Extract the [X, Y] coordinate from the center of the cell holding the provided text.  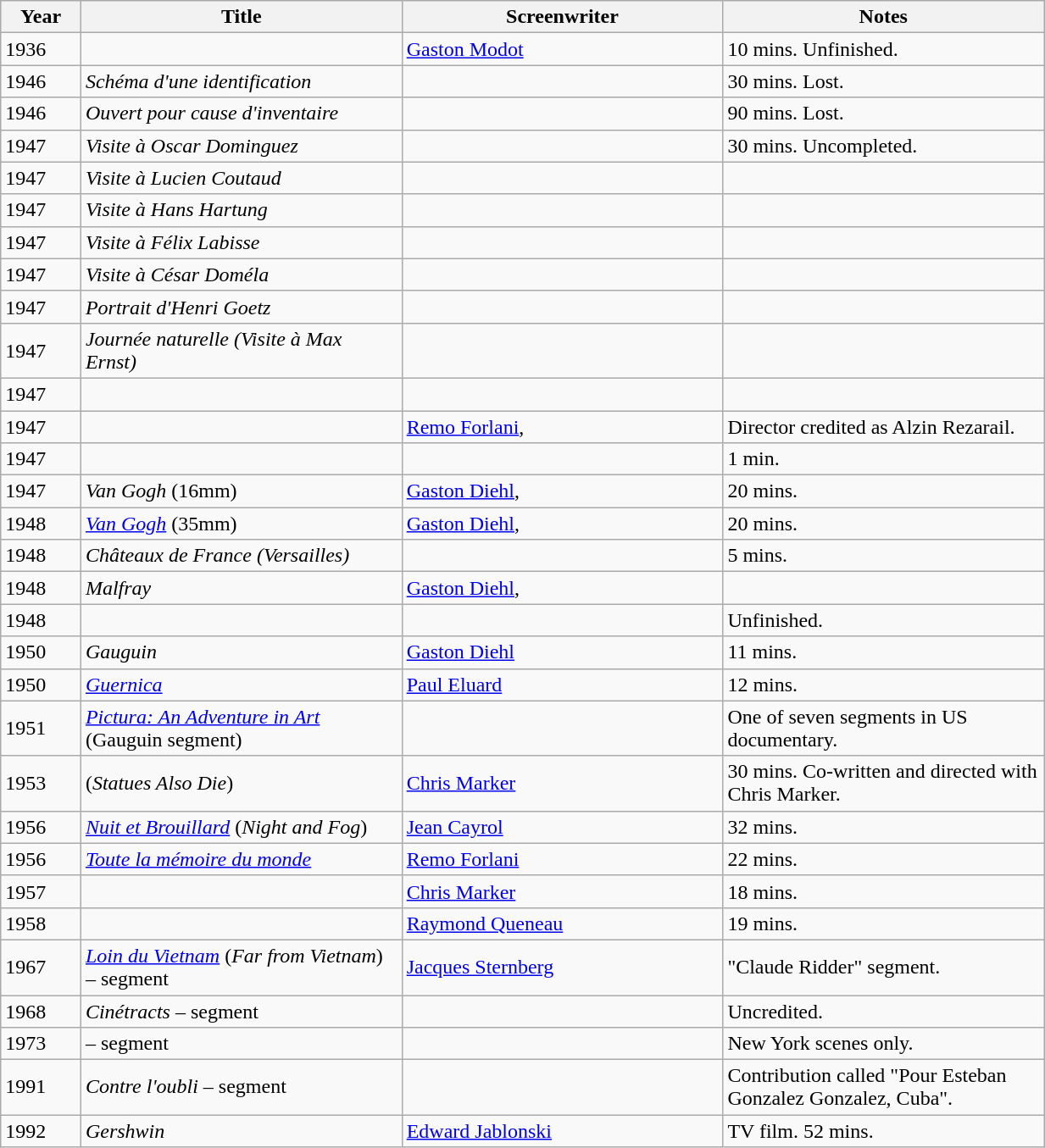
Gauguin [241, 652]
1968 [41, 1011]
1951 [41, 729]
Notes [883, 17]
Jacques Sternberg [563, 968]
30 mins. Lost. [883, 81]
"Claude Ridder" segment. [883, 968]
11 mins. [883, 652]
Schéma d'une identification [241, 81]
One of seven segments in US documentary. [883, 729]
1957 [41, 891]
Gaston Diehl [563, 652]
1936 [41, 49]
Unfinished. [883, 620]
Journée naturelle (Visite à Max Ernst) [241, 351]
Director credited as Alzin Rezarail. [883, 426]
1967 [41, 968]
Van Gogh (16mm) [241, 491]
Jean Cayrol [563, 827]
1953 [41, 783]
Guernica [241, 685]
30 mins. Uncompleted. [883, 146]
Contribution called "Pour Esteban Gonzalez Gonzalez, Cuba". [883, 1088]
90 mins. Lost. [883, 114]
Malfray [241, 588]
Châteaux de France (Versailles) [241, 556]
Visite à Oscar Dominguez [241, 146]
Gaston Modot [563, 49]
TV film. 52 mins. [883, 1131]
Visite à Félix Labisse [241, 242]
Edward Jablonski [563, 1131]
Visite à César Doméla [241, 275]
10 mins. Unfinished. [883, 49]
1991 [41, 1088]
New York scenes only. [883, 1044]
Portrait d'Henri Goetz [241, 307]
Ouvert pour cause d'inventaire [241, 114]
Remo Forlani, [563, 426]
Pictura: An Adventure in Art (Gauguin segment) [241, 729]
Year [41, 17]
Nuit et Brouillard (Night and Fog) [241, 827]
Toute la mémoire du monde [241, 859]
Uncredited. [883, 1011]
Cinétracts – segment [241, 1011]
– segment [241, 1044]
19 mins. [883, 923]
Van Gogh (35mm) [241, 524]
(Statues Also Die) [241, 783]
1 min. [883, 459]
32 mins. [883, 827]
Raymond Queneau [563, 923]
Gershwin [241, 1131]
Visite à Lucien Coutaud [241, 178]
1992 [41, 1131]
18 mins. [883, 891]
Screenwriter [563, 17]
30 mins. Co-written and directed with Chris Marker. [883, 783]
Remo Forlani [563, 859]
1958 [41, 923]
Paul Eluard [563, 685]
Loin du Vietnam (Far from Vietnam) – segment [241, 968]
1973 [41, 1044]
12 mins. [883, 685]
5 mins. [883, 556]
22 mins. [883, 859]
Contre l'oubli – segment [241, 1088]
Visite à Hans Hartung [241, 210]
Title [241, 17]
